Extract the [x, y] coordinate from the center of the cell holding the provided text.  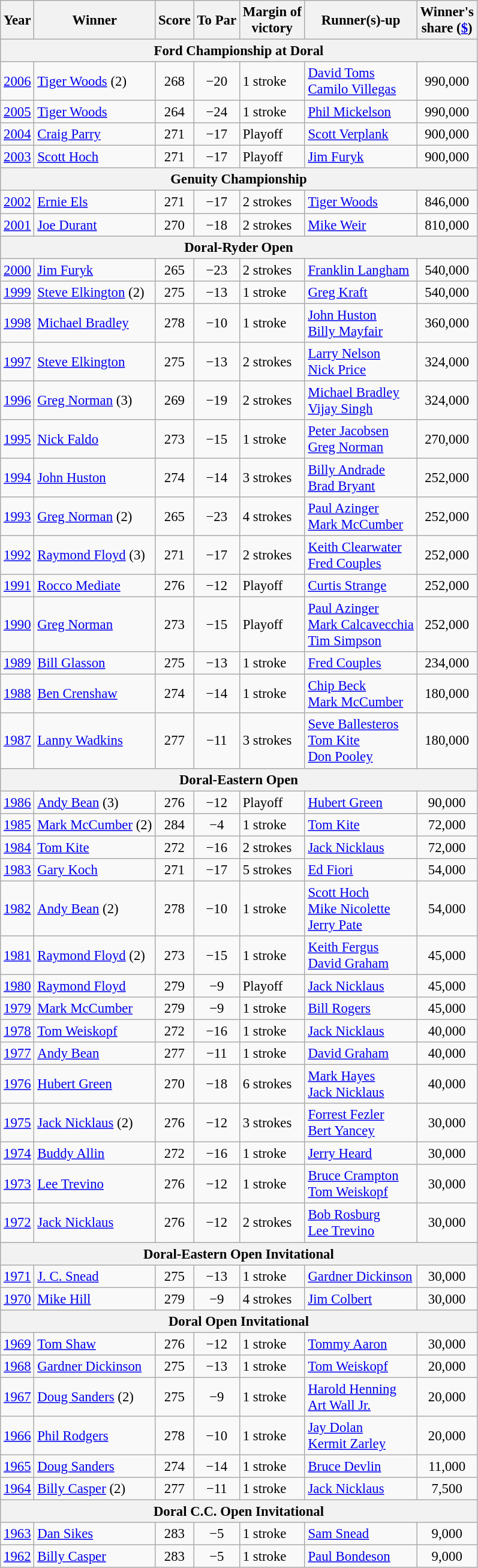
7,500 [447, 1489]
6 strokes [272, 1084]
1962 [17, 1557]
Larry Nelson Nick Price [361, 362]
Raymond Floyd (3) [95, 555]
1970 [17, 1299]
Buddy Allin [95, 1154]
Mark McCumber (2) [95, 824]
268 [175, 82]
Chip Beck Mark McCumber [361, 694]
2004 [17, 134]
Greg Kraft [361, 292]
Peter Jacobsen Greg Norman [361, 439]
1964 [17, 1489]
1968 [17, 1367]
1966 [17, 1435]
5 strokes [272, 870]
John Huston [95, 477]
Score [175, 20]
Scott Hoch Mike Nicolette Jerry Pate [361, 908]
Ernie Els [95, 202]
Lanny Wadkins [95, 741]
360,000 [447, 323]
1997 [17, 362]
To Par [217, 20]
Phil Mickelson [361, 112]
Keith Fergus David Graham [361, 956]
284 [175, 824]
1963 [17, 1534]
Bill Glasson [95, 663]
Jack Nicklaus (2) [95, 1122]
−20 [217, 82]
Michael Bradley [95, 323]
1991 [17, 586]
Paul Azinger Mark McCumber [361, 517]
Joe Durant [95, 225]
John Huston Billy Mayfair [361, 323]
1992 [17, 555]
Forrest Fezler Bert Yancey [361, 1122]
Steve Elkington (2) [95, 292]
−24 [217, 112]
Curtis Strange [361, 586]
Dan Sikes [95, 1534]
Billy Andrade Brad Bryant [361, 477]
Ford Championship at Doral [239, 51]
Doral C.C. Open Invitational [239, 1512]
Paul Bondeson [361, 1557]
Keith Clearwater Fred Couples [361, 555]
1974 [17, 1154]
1975 [17, 1122]
Greg Norman (2) [95, 517]
Genuity Championship [239, 179]
1995 [17, 439]
Jay Dolan Kermit Zarley [361, 1435]
269 [175, 401]
Sam Snead [361, 1534]
1988 [17, 694]
Runner(s)-up [361, 20]
Margin ofvictory [272, 20]
Doral-Eastern Open [239, 780]
1986 [17, 802]
1977 [17, 1054]
Franklin Langham [361, 270]
Paul Azinger Mark Calcavecchia Tim Simpson [361, 625]
Fred Couples [361, 663]
Greg Norman (3) [95, 401]
Nick Faldo [95, 439]
Bob Rosburg Lee Trevino [361, 1223]
1983 [17, 870]
Raymond Floyd (2) [95, 956]
Seve Ballesteros Tom Kite Don Pooley [361, 741]
1971 [17, 1276]
1969 [17, 1344]
1987 [17, 741]
1993 [17, 517]
Bruce Devlin [361, 1466]
1998 [17, 323]
810,000 [447, 225]
1982 [17, 908]
Craig Parry [95, 134]
Scott Hoch [95, 157]
2000 [17, 270]
Michael Bradley Vijay Singh [361, 401]
Bruce Crampton Tom Weiskopf [361, 1184]
90,000 [447, 802]
1990 [17, 625]
Greg Norman [95, 625]
Ed Fiori [361, 870]
Gary Koch [95, 870]
Andy Bean [95, 1054]
Bill Rogers [361, 1009]
Ben Crenshaw [95, 694]
Doral-Ryder Open [239, 247]
1981 [17, 956]
1984 [17, 847]
1980 [17, 986]
Winner [95, 20]
Raymond Floyd [95, 986]
Tom Shaw [95, 1344]
1996 [17, 401]
Year [17, 20]
2001 [17, 225]
1999 [17, 292]
270,000 [447, 439]
−4 [217, 824]
Jim Colbert [361, 1299]
Andy Bean (3) [95, 802]
Phil Rodgers [95, 1435]
1978 [17, 1031]
264 [175, 112]
David Graham [361, 1054]
Doral-Eastern Open Invitational [239, 1254]
Mike Weir [361, 225]
Mark McCumber [95, 1009]
David Toms Camilo Villegas [361, 82]
11,000 [447, 1466]
Tiger Woods (2) [95, 82]
Steve Elkington [95, 362]
1973 [17, 1184]
1976 [17, 1084]
Scott Verplank [361, 134]
1967 [17, 1397]
Jerry Heard [361, 1154]
Lee Trevino [95, 1184]
2003 [17, 157]
1994 [17, 477]
Doug Sanders [95, 1466]
1989 [17, 663]
2005 [17, 112]
Tommy Aaron [361, 1344]
Doral Open Invitational [239, 1321]
1985 [17, 824]
J. C. Snead [95, 1276]
1965 [17, 1466]
Winner'sshare ($) [447, 20]
Andy Bean (2) [95, 908]
1972 [17, 1223]
234,000 [447, 663]
Billy Casper [95, 1557]
Rocco Mediate [95, 586]
1979 [17, 1009]
2002 [17, 202]
Mike Hill [95, 1299]
846,000 [447, 202]
Mark Hayes Jack Nicklaus [361, 1084]
−19 [217, 401]
Harold Henning Art Wall Jr. [361, 1397]
Billy Casper (2) [95, 1489]
2006 [17, 82]
Doug Sanders (2) [95, 1397]
